Extract the (X, Y) coordinate from the center of the cell holding the provided text.  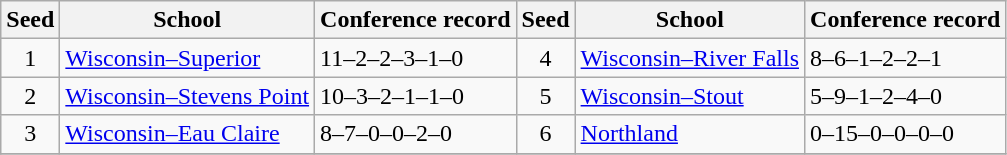
1 (30, 58)
8–6–1–2–2–1 (906, 58)
Wisconsin–Stevens Point (188, 96)
Wisconsin–River Falls (690, 58)
11–2–2–3–1–0 (416, 58)
Wisconsin–Superior (188, 58)
10–3–2–1–1–0 (416, 96)
5 (546, 96)
8–7–0–0–2–0 (416, 134)
2 (30, 96)
5–9–1–2–4–0 (906, 96)
Wisconsin–Eau Claire (188, 134)
Wisconsin–Stout (690, 96)
Northland (690, 134)
6 (546, 134)
3 (30, 134)
4 (546, 58)
0–15–0–0–0–0 (906, 134)
